Return (x, y) of the center of cell containing provided text 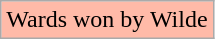
Wards won by Wilde (107, 20)
